Scan for the cell matching the given text and deliver its (X, Y) coordinate at center. 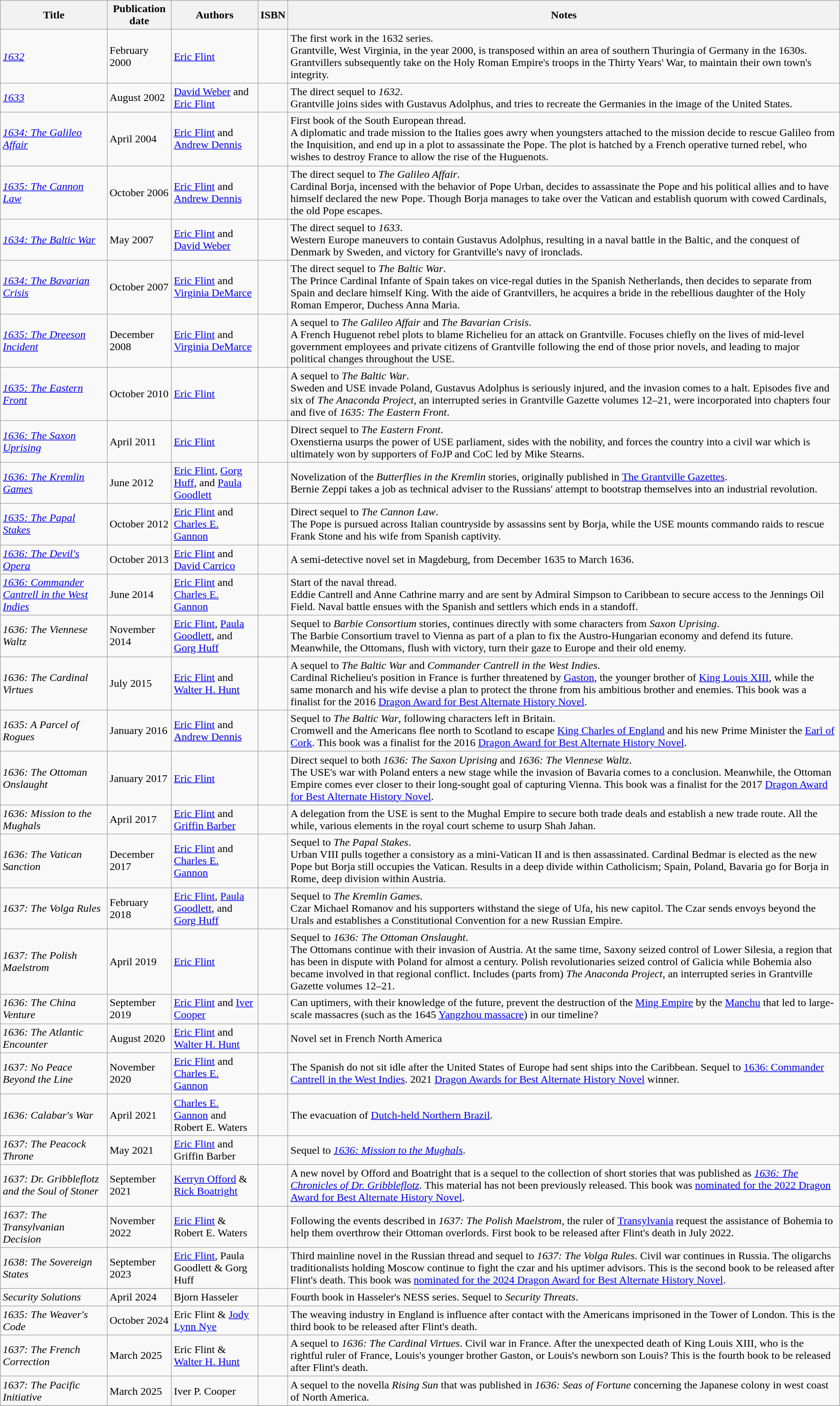
December 2017 (139, 861)
1636: The Atlantic Encounter (54, 1038)
April 2021 (139, 1115)
October 2010 (139, 394)
Fourth book in Hasseler's NESS series. Sequel to Security Threats. (564, 1297)
April 2017 (139, 820)
Notes (564, 15)
1636: Mission to the Mughals (54, 820)
Eric Flint and David Weber (214, 240)
Eric Flint & Robert E. Waters (214, 1226)
Kerryn Offord & Rick Boatright (214, 1185)
1635: A Parcel of Rogues (54, 731)
1636: The Viennese Waltz (54, 636)
1636: Commander Cantrell in the West Indies (54, 595)
February 2000 (139, 57)
1633 (54, 98)
November 2014 (139, 636)
August 2002 (139, 98)
April 2004 (139, 139)
1636: The Ottoman Onslaught (54, 778)
1637: The Polish Maelstrom (54, 962)
May 2007 (139, 240)
1635: The Eastern Front (54, 394)
January 2016 (139, 731)
October 2012 (139, 524)
October 2024 (139, 1321)
Eric Flint & Jody Lynn Nye (214, 1321)
February 2018 (139, 908)
September 2021 (139, 1185)
1636: The China Venture (54, 1009)
1638: The Sovereign States (54, 1268)
David Weber and Eric Flint (214, 98)
November 2020 (139, 1073)
Novel set in French North America (564, 1038)
Bjorn Hasseler (214, 1297)
April 2011 (139, 441)
Eric Flint, Paula Goodlett & Gorg Huff (214, 1268)
1634: The Galileo Affair (54, 139)
Eric Flint and Iver Cooper (214, 1009)
1637: The Peacock Throne (54, 1150)
1632 (54, 57)
Authors (214, 15)
Eric Flint & Walter H. Hunt (214, 1356)
1636: The Kremlin Games (54, 483)
June 2014 (139, 595)
Iver P. Cooper (214, 1391)
June 2012 (139, 483)
September 2023 (139, 1268)
September 2019 (139, 1009)
1636: The Devil's Opera (54, 559)
1636: The Cardinal Virtues (54, 683)
1637: The Transylvanian Decision (54, 1226)
1635: The Dreeson Incident (54, 340)
The evacuation of Dutch-held Northern Brazil. (564, 1115)
Eric Flint, Gorg Huff, and Paula Goodlett (214, 483)
Sequel to 1636: Mission to the Mughals. (564, 1150)
1634: The Bavarian Crisis (54, 287)
August 2020 (139, 1038)
October 2013 (139, 559)
April 2019 (139, 962)
April 2024 (139, 1297)
Publication date (139, 15)
December 2008 (139, 340)
1635: The Papal Stakes (54, 524)
1636: The Saxon Uprising (54, 441)
November 2022 (139, 1226)
October 2007 (139, 287)
1634: The Baltic War (54, 240)
Title (54, 15)
May 2021 (139, 1150)
1637: No Peace Beyond the Line (54, 1073)
1637: The Volga Rules (54, 908)
1637: The Pacific Initiative (54, 1391)
January 2017 (139, 778)
October 2006 (139, 192)
A sequel to the novella Rising Sun that was published in 1636: Seas of Fortune concerning the Japanese colony in west coast of North America. (564, 1391)
The direct sequel to 1632.Grantville joins sides with Gustavus Adolphus, and tries to recreate the Germanies in the image of the United States. (564, 98)
1637: The French Correction (54, 1356)
Security Solutions (54, 1297)
1635: The Cannon Law (54, 192)
July 2015 (139, 683)
Charles E. Gannon and Robert E. Waters (214, 1115)
ISBN (273, 15)
1635: The Weaver's Code (54, 1321)
1637: Dr. Gribbleflotz and the Soul of Stoner (54, 1185)
Eric Flint and David Carrico (214, 559)
A semi-detective novel set in Magdeburg, from December 1635 to March 1636. (564, 559)
1636: Calabar's War (54, 1115)
1636: The Vatican Sanction (54, 861)
